Scan for the cell matching the given text and deliver its [x, y] coordinate at center. 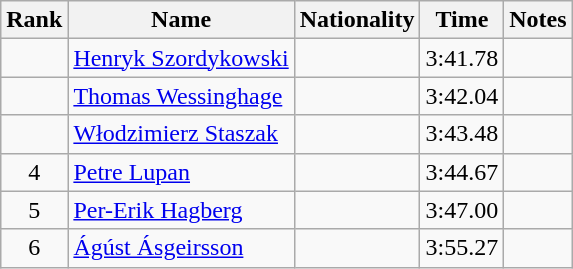
3:41.78 [462, 58]
3:47.00 [462, 210]
3:43.48 [462, 134]
Per-Erik Hagberg [181, 210]
3:44.67 [462, 172]
3:55.27 [462, 248]
Henryk Szordykowski [181, 58]
Notes [538, 20]
Włodzimierz Staszak [181, 134]
5 [34, 210]
Time [462, 20]
Name [181, 20]
Rank [34, 20]
4 [34, 172]
Ágúst Ásgeirsson [181, 248]
Nationality [357, 20]
3:42.04 [462, 96]
6 [34, 248]
Petre Lupan [181, 172]
Thomas Wessinghage [181, 96]
